Extract the (x, y) coordinate from the center of the cell holding the provided text.  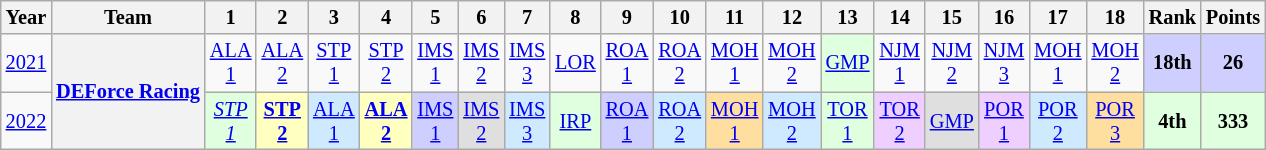
9 (628, 17)
8 (575, 17)
Team (128, 17)
4th (1172, 121)
14 (899, 17)
TOR1 (848, 121)
333 (1233, 121)
POR2 (1058, 121)
1 (231, 17)
Points (1233, 17)
16 (1004, 17)
11 (734, 17)
10 (680, 17)
DEForce Racing (128, 92)
17 (1058, 17)
NJM2 (952, 63)
POR3 (1114, 121)
Year (26, 17)
POR1 (1004, 121)
18 (1114, 17)
4 (386, 17)
7 (527, 17)
2 (282, 17)
5 (435, 17)
12 (792, 17)
Rank (1172, 17)
26 (1233, 63)
2021 (26, 63)
TOR2 (899, 121)
IRP (575, 121)
15 (952, 17)
6 (481, 17)
13 (848, 17)
18th (1172, 63)
NJM3 (1004, 63)
NJM1 (899, 63)
LOR (575, 63)
3 (334, 17)
2022 (26, 121)
